Determine the [x, y] coordinate at the center of the cell enclosing the given text.  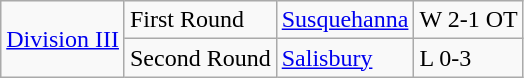
Susquehanna [345, 20]
First Round [200, 20]
L 0-3 [468, 58]
W 2-1 OT [468, 20]
Salisbury [345, 58]
Second Round [200, 58]
Division III [63, 39]
